From the cell containing the given text, extract its center point as (x, y) coordinate. 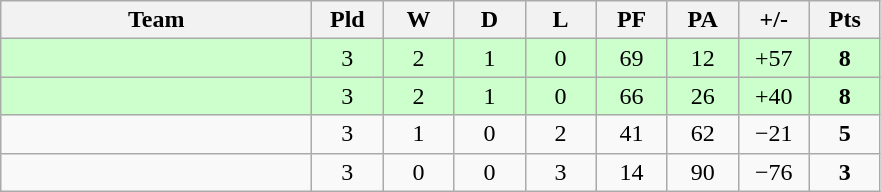
90 (702, 172)
+40 (774, 96)
PF (632, 20)
12 (702, 58)
5 (844, 134)
41 (632, 134)
69 (632, 58)
L (560, 20)
Pts (844, 20)
Team (156, 20)
+57 (774, 58)
PA (702, 20)
−21 (774, 134)
26 (702, 96)
W (418, 20)
62 (702, 134)
66 (632, 96)
Pld (348, 20)
D (490, 20)
−76 (774, 172)
14 (632, 172)
+/- (774, 20)
